Search for the cell housing the specified text and yield its (x, y) center coordinate. 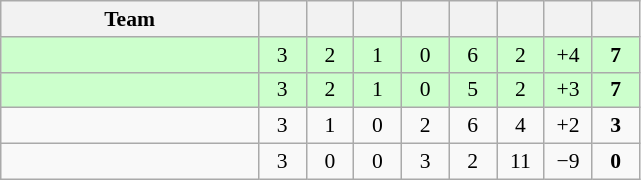
11 (520, 162)
5 (473, 90)
−9 (568, 162)
+4 (568, 55)
4 (520, 126)
+2 (568, 126)
+3 (568, 90)
Team (130, 19)
